From the cell containing the given text, extract its center point as (x, y) coordinate. 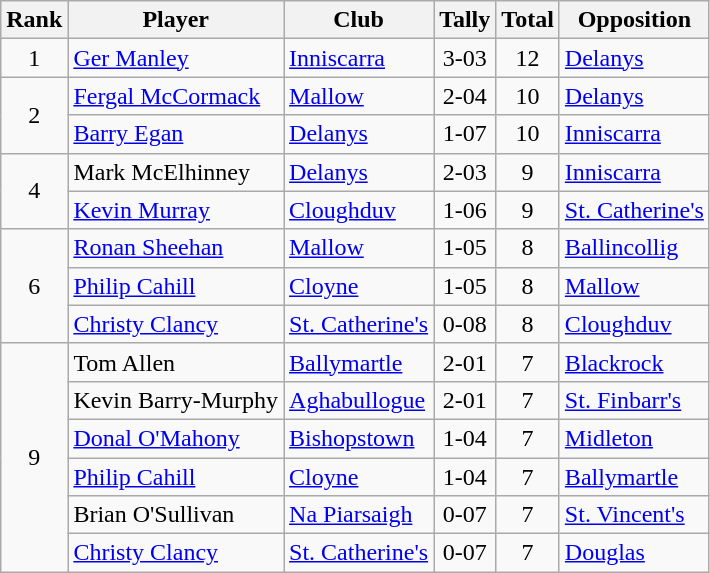
3-03 (465, 58)
St. Finbarr's (634, 400)
1-06 (465, 210)
Blackrock (634, 362)
Kevin Barry-Murphy (176, 400)
Club (359, 20)
1-07 (465, 134)
Douglas (634, 553)
2 (34, 115)
2-04 (465, 96)
Rank (34, 20)
Donal O'Mahony (176, 438)
Ronan Sheehan (176, 248)
6 (34, 286)
Ger Manley (176, 58)
Player (176, 20)
Tally (465, 20)
Tom Allen (176, 362)
Total (528, 20)
Midleton (634, 438)
1 (34, 58)
Bishopstown (359, 438)
Brian O'Sullivan (176, 515)
4 (34, 191)
Mark McElhinney (176, 172)
Na Piarsaigh (359, 515)
0-08 (465, 324)
Opposition (634, 20)
Aghabullogue (359, 400)
Barry Egan (176, 134)
2-03 (465, 172)
Ballincollig (634, 248)
12 (528, 58)
St. Vincent's (634, 515)
Kevin Murray (176, 210)
Fergal McCormack (176, 96)
